Determine the (X, Y) coordinate at the center of the cell enclosing the given text.  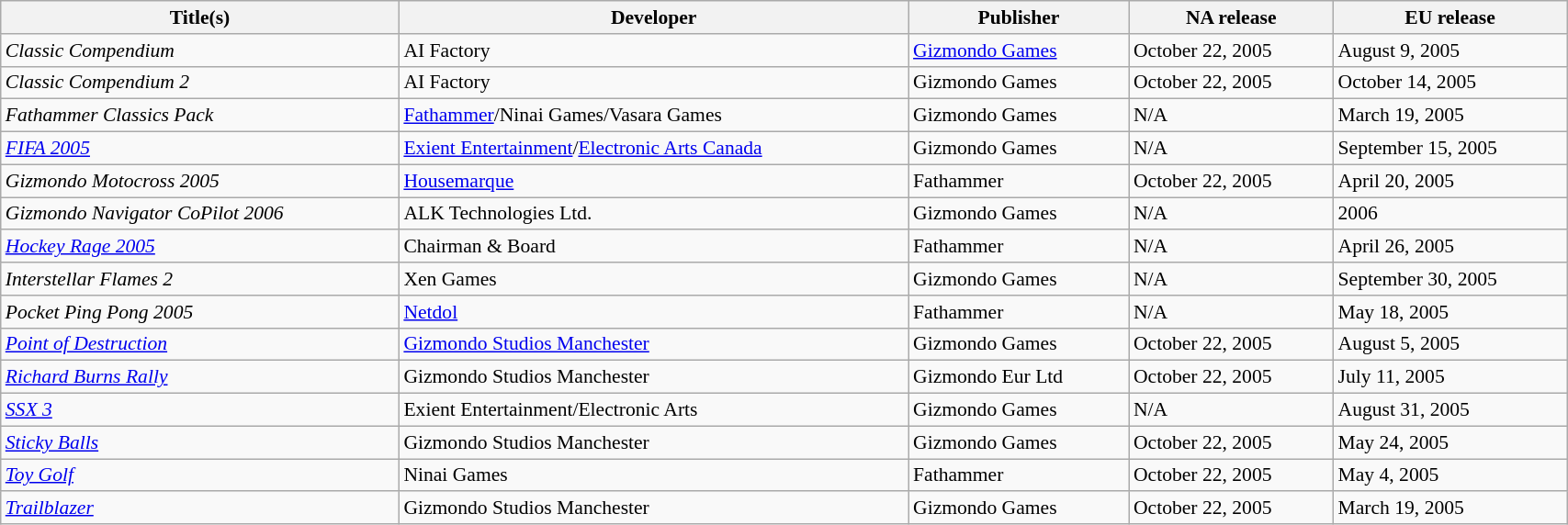
Richard Burns Rally (200, 377)
FIFA 2005 (200, 149)
August 9, 2005 (1450, 50)
Hockey Rage 2005 (200, 247)
May 18, 2005 (1450, 312)
August 5, 2005 (1450, 344)
SSX 3 (200, 410)
Toy Golf (200, 475)
2006 (1450, 214)
September 30, 2005 (1450, 279)
August 31, 2005 (1450, 410)
Gizmondo Eur Ltd (1019, 377)
April 26, 2005 (1450, 247)
Exient Entertainment/Electronic Arts Canada (654, 149)
Classic Compendium 2 (200, 83)
Xen Games (654, 279)
Pocket Ping Pong 2005 (200, 312)
ALK Technologies Ltd. (654, 214)
Gizmondo Navigator CoPilot 2006 (200, 214)
September 15, 2005 (1450, 149)
EU release (1450, 17)
Ninai Games (654, 475)
NA release (1231, 17)
Netdol (654, 312)
May 4, 2005 (1450, 475)
Fathammer Classics Pack (200, 116)
Fathammer/Ninai Games/Vasara Games (654, 116)
Sticky Balls (200, 442)
Classic Compendium (200, 50)
May 24, 2005 (1450, 442)
Exient Entertainment/Electronic Arts (654, 410)
Developer (654, 17)
July 11, 2005 (1450, 377)
Publisher (1019, 17)
Interstellar Flames 2 (200, 279)
October 14, 2005 (1450, 83)
Gizmondo Motocross 2005 (200, 181)
Chairman & Board (654, 247)
Trailblazer (200, 508)
Title(s) (200, 17)
Housemarque (654, 181)
Point of Destruction (200, 344)
April 20, 2005 (1450, 181)
